Extract the (x, y) coordinate from the center of the cell holding the provided text.  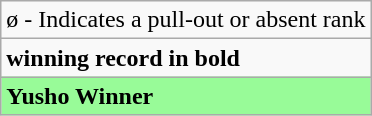
ø - Indicates a pull-out or absent rank (186, 20)
Yusho Winner (186, 96)
winning record in bold (186, 58)
